Determine the (X, Y) coordinate at the center of the cell enclosing the given text.  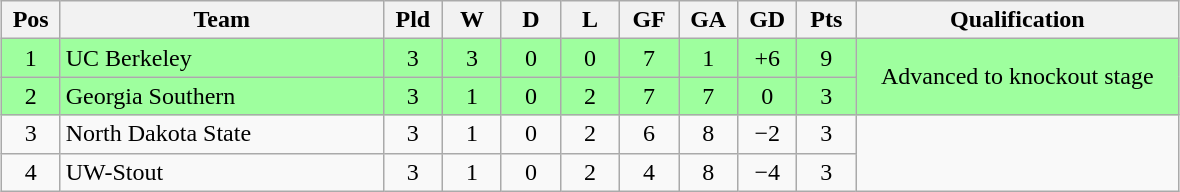
D (530, 20)
L (590, 20)
UC Berkeley (222, 58)
−4 (768, 172)
North Dakota State (222, 134)
GA (708, 20)
GD (768, 20)
−2 (768, 134)
6 (650, 134)
Pld (412, 20)
GF (650, 20)
Georgia Southern (222, 96)
9 (826, 58)
Qualification (1018, 20)
Pos (30, 20)
Pts (826, 20)
UW-Stout (222, 172)
Team (222, 20)
+6 (768, 58)
W (472, 20)
Advanced to knockout stage (1018, 77)
